Capture the cell that displays the provided text and extract its (X, Y) central coordinate. 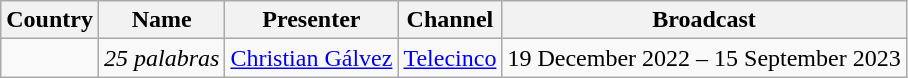
Broadcast (704, 20)
Name (161, 20)
25 palabras (161, 58)
19 December 2022 – 15 September 2023 (704, 58)
Telecinco (450, 58)
Country (50, 20)
Presenter (312, 20)
Channel (450, 20)
Christian Gálvez (312, 58)
